Scan for the cell matching the given text and deliver its (x, y) coordinate at center. 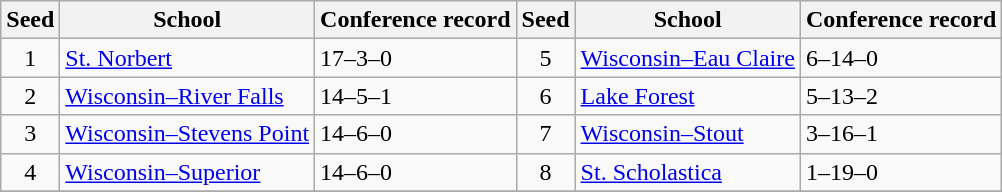
17–3–0 (416, 58)
Wisconsin–Stevens Point (188, 134)
6 (546, 96)
Wisconsin–River Falls (188, 96)
St. Norbert (188, 58)
2 (30, 96)
Wisconsin–Stout (688, 134)
4 (30, 172)
5 (546, 58)
14–5–1 (416, 96)
3 (30, 134)
1–19–0 (900, 172)
6–14–0 (900, 58)
5–13–2 (900, 96)
3–16–1 (900, 134)
7 (546, 134)
8 (546, 172)
Wisconsin–Eau Claire (688, 58)
1 (30, 58)
St. Scholastica (688, 172)
Wisconsin–Superior (188, 172)
Lake Forest (688, 96)
